Pinpoint the cell where the given text exists, returning its [x, y] midpoint coordinate. 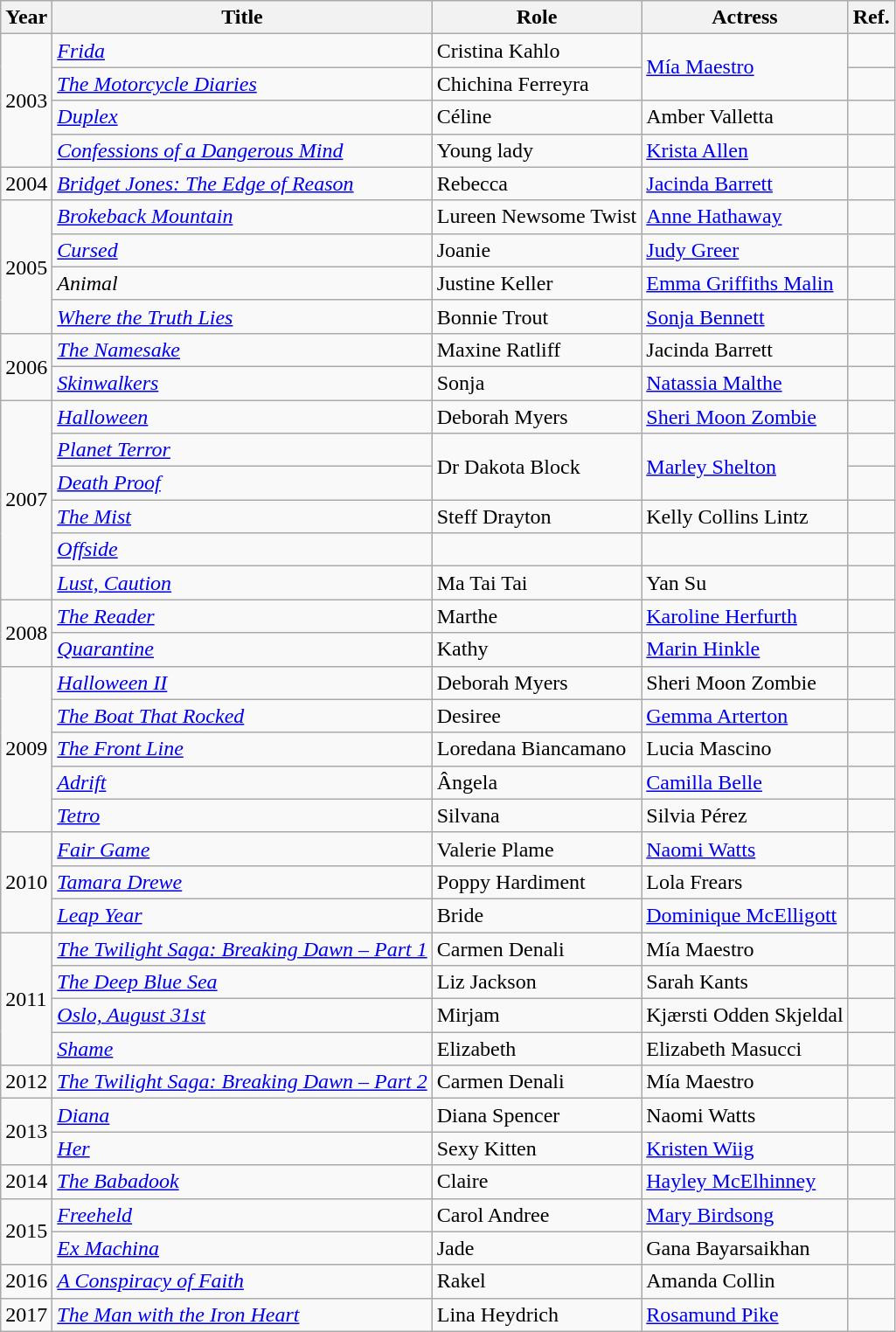
2017 [26, 1315]
Leap Year [242, 915]
Young lady [537, 150]
2016 [26, 1281]
Sarah Kants [745, 982]
Halloween II [242, 683]
Kristen Wiig [745, 1148]
Poppy Hardiment [537, 882]
Title [242, 17]
Natassia Malthe [745, 383]
Loredana Biancamano [537, 749]
Diana [242, 1115]
2003 [26, 101]
Joanie [537, 250]
Oslo, August 31st [242, 1016]
Mirjam [537, 1016]
The Motorcycle Diaries [242, 84]
Silvia Pérez [745, 815]
Frida [242, 51]
A Conspiracy of Faith [242, 1281]
Marthe [537, 616]
Yan Su [745, 583]
Ângela [537, 782]
Halloween [242, 417]
Justine Keller [537, 283]
Cursed [242, 250]
Lola Frears [745, 882]
2007 [26, 500]
Valerie Plame [537, 849]
Kelly Collins Lintz [745, 517]
Sexy Kitten [537, 1148]
Claire [537, 1182]
2005 [26, 267]
The Mist [242, 517]
Gemma Arterton [745, 716]
2012 [26, 1082]
Dr Dakota Block [537, 467]
Liz Jackson [537, 982]
Role [537, 17]
Death Proof [242, 483]
The Babadook [242, 1182]
Judy Greer [745, 250]
Lureen Newsome Twist [537, 217]
Bonnie Trout [537, 316]
Shame [242, 1049]
Actress [745, 17]
2009 [26, 749]
The Reader [242, 616]
Anne Hathaway [745, 217]
Jade [537, 1248]
The Twilight Saga: Breaking Dawn – Part 1 [242, 948]
Ex Machina [242, 1248]
2013 [26, 1132]
The Front Line [242, 749]
Elizabeth Masucci [745, 1049]
Year [26, 17]
Amanda Collin [745, 1281]
Marin Hinkle [745, 649]
Skinwalkers [242, 383]
Offside [242, 550]
Gana Bayarsaikhan [745, 1248]
Ref. [871, 17]
Rebecca [537, 184]
Amber Valletta [745, 117]
2014 [26, 1182]
The Boat That Rocked [242, 716]
2006 [26, 366]
Hayley McElhinney [745, 1182]
Camilla Belle [745, 782]
Rosamund Pike [745, 1315]
Animal [242, 283]
Diana Spencer [537, 1115]
Silvana [537, 815]
Confessions of a Dangerous Mind [242, 150]
The Twilight Saga: Breaking Dawn – Part 2 [242, 1082]
2010 [26, 882]
Ma Tai Tai [537, 583]
Kjærsti Odden Skjeldal [745, 1016]
Bridget Jones: The Edge of Reason [242, 184]
Tamara Drewe [242, 882]
Chichina Ferreyra [537, 84]
Mary Birdsong [745, 1215]
Lina Heydrich [537, 1315]
Her [242, 1148]
Brokeback Mountain [242, 217]
Duplex [242, 117]
Fair Game [242, 849]
Krista Allen [745, 150]
Desiree [537, 716]
Bride [537, 915]
Elizabeth [537, 1049]
Karoline Herfurth [745, 616]
2015 [26, 1231]
Dominique McElligott [745, 915]
Sonja [537, 383]
Freeheld [242, 1215]
Adrift [242, 782]
Sonja Bennett [745, 316]
Emma Griffiths Malin [745, 283]
2004 [26, 184]
Marley Shelton [745, 467]
Cristina Kahlo [537, 51]
Lucia Mascino [745, 749]
The Namesake [242, 350]
Tetro [242, 815]
Steff Drayton [537, 517]
2011 [26, 998]
Céline [537, 117]
Where the Truth Lies [242, 316]
Carol Andree [537, 1215]
Lust, Caution [242, 583]
Rakel [537, 1281]
The Man with the Iron Heart [242, 1315]
Planet Terror [242, 450]
Kathy [537, 649]
Maxine Ratliff [537, 350]
The Deep Blue Sea [242, 982]
Quarantine [242, 649]
2008 [26, 633]
